Search for the cell housing the specified text and yield its (X, Y) center coordinate. 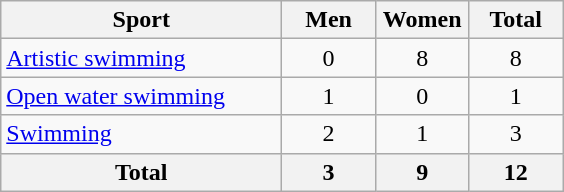
9 (422, 172)
2 (329, 134)
Open water swimming (142, 96)
Artistic swimming (142, 58)
Women (422, 20)
Sport (142, 20)
Men (329, 20)
Swimming (142, 134)
12 (516, 172)
